Scan for the cell matching the given text and deliver its (x, y) coordinate at center. 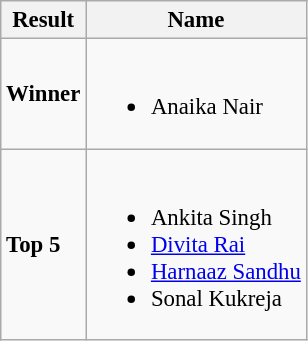
Ankita SinghDivita RaiHarnaaz SandhuSonal Kukreja (196, 244)
Name (196, 20)
Result (44, 20)
Top 5 (44, 244)
Winner (44, 94)
Anaika Nair (196, 94)
